Find where the given text appears and provide that cell's center as (X, Y) coordinate. 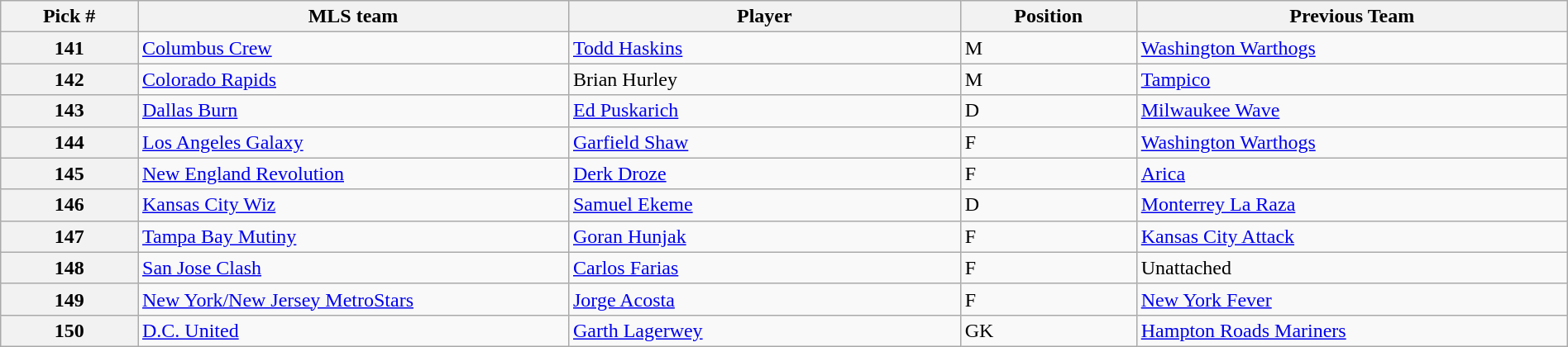
Tampa Bay Mutiny (352, 236)
Garth Lagerwey (764, 330)
Garfield Shaw (764, 142)
New York/New Jersey MetroStars (352, 299)
GK (1049, 330)
145 (69, 173)
Kansas City Wiz (352, 205)
144 (69, 142)
Arica (1351, 173)
Monterrey La Raza (1351, 205)
Hampton Roads Mariners (1351, 330)
Kansas City Attack (1351, 236)
Milwaukee Wave (1351, 111)
141 (69, 48)
Derk Droze (764, 173)
Goran Hunjak (764, 236)
New York Fever (1351, 299)
Columbus Crew (352, 48)
Samuel Ekeme (764, 205)
D.C. United (352, 330)
Todd Haskins (764, 48)
Position (1049, 17)
147 (69, 236)
Jorge Acosta (764, 299)
Dallas Burn (352, 111)
142 (69, 79)
Unattached (1351, 268)
Los Angeles Galaxy (352, 142)
143 (69, 111)
Brian Hurley (764, 79)
Pick # (69, 17)
146 (69, 205)
San Jose Clash (352, 268)
Carlos Farias (764, 268)
Ed Puskarich (764, 111)
148 (69, 268)
Colorado Rapids (352, 79)
149 (69, 299)
Previous Team (1351, 17)
Tampico (1351, 79)
Player (764, 17)
MLS team (352, 17)
New England Revolution (352, 173)
150 (69, 330)
